Extract the [X, Y] coordinate from the center of the cell holding the provided text.  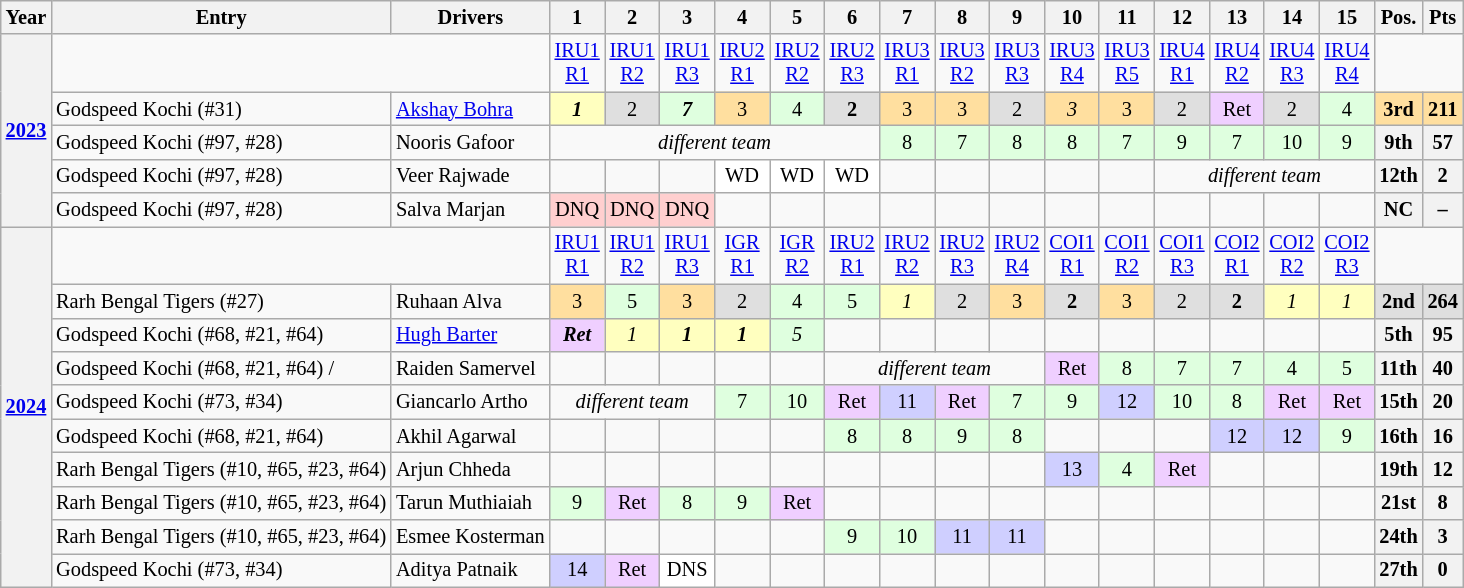
Aditya Patnaik [470, 570]
12th [1398, 176]
Ruhaan Alva [470, 301]
COI2R1 [1236, 255]
Salva Marjan [470, 210]
– [1443, 210]
Pos. [1398, 17]
2023 [26, 130]
Giancarlo Artho [470, 402]
IRU3R4 [1072, 63]
15 [1346, 17]
IGRR1 [742, 255]
Raiden Samervel [470, 368]
21st [1398, 503]
Nooris Gafoor [470, 142]
IRU4R1 [1182, 63]
Entry [221, 17]
IRU3R5 [1126, 63]
6 [852, 17]
Godspeed Kochi (#31) [221, 109]
5th [1398, 335]
IGRR2 [798, 255]
COI1R1 [1072, 255]
COI1R2 [1126, 255]
DNS [688, 570]
IRU2R4 [1018, 255]
COI2R2 [1292, 255]
9th [1398, 142]
95 [1443, 335]
Drivers [470, 17]
IRU3R3 [1018, 63]
Veer Rajwade [470, 176]
27th [1398, 570]
Hugh Barter [470, 335]
Akshay Bohra [470, 109]
Godspeed Kochi (#68, #21, #64) / [221, 368]
Pts [1443, 17]
211 [1443, 109]
3rd [1398, 109]
15th [1398, 402]
11th [1398, 368]
57 [1443, 142]
IRU3R2 [962, 63]
COI2R3 [1346, 255]
20 [1443, 402]
Akhil Agarwal [470, 436]
COI1R3 [1182, 255]
Tarun Muthiaiah [470, 503]
Esmee Kosterman [470, 537]
IRU4R4 [1346, 63]
16th [1398, 436]
264 [1443, 301]
2nd [1398, 301]
16 [1443, 436]
IRU3R1 [908, 63]
24th [1398, 537]
Year [26, 17]
40 [1443, 368]
IRU4R3 [1292, 63]
IRU4R2 [1236, 63]
19th [1398, 469]
2024 [26, 406]
Arjun Chheda [470, 469]
NC [1398, 210]
Rarh Bengal Tigers (#27) [221, 301]
0 [1443, 570]
